Identify which cell holds the provided text, then report its (X, Y) central coordinate. 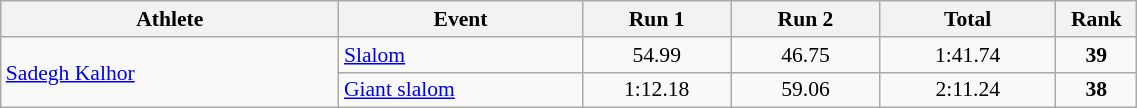
Total (968, 19)
59.06 (806, 90)
Sadegh Kalhor (170, 72)
Giant slalom (460, 90)
1:41.74 (968, 55)
38 (1096, 90)
39 (1096, 55)
Event (460, 19)
Athlete (170, 19)
1:12.18 (656, 90)
Slalom (460, 55)
54.99 (656, 55)
Run 1 (656, 19)
Run 2 (806, 19)
2:11.24 (968, 90)
46.75 (806, 55)
Rank (1096, 19)
